Locate the cell with the specified text and output its (x, y) center coordinate. 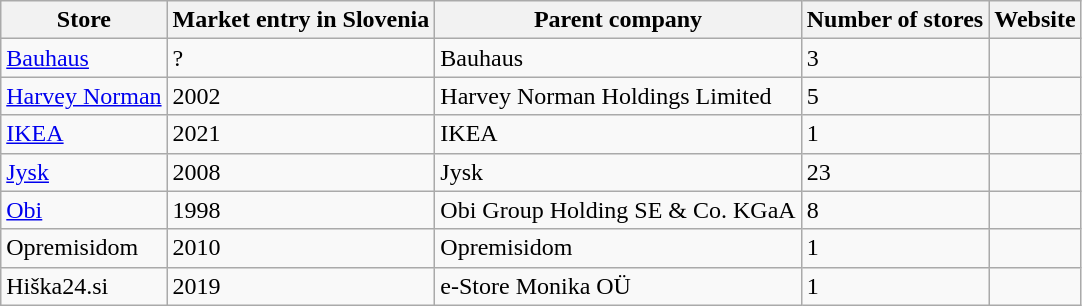
3 (895, 58)
5 (895, 96)
Harvey Norman (84, 96)
Number of stores (895, 20)
2019 (301, 286)
Obi (84, 210)
2008 (301, 172)
2010 (301, 248)
Parent company (618, 20)
Market entry in Slovenia (301, 20)
Website (1035, 20)
Harvey Norman Holdings Limited (618, 96)
2021 (301, 134)
23 (895, 172)
8 (895, 210)
? (301, 58)
Obi Group Holding SE & Co. KGaA (618, 210)
Hiška24.si (84, 286)
2002 (301, 96)
1998 (301, 210)
e-Store Monika OÜ (618, 286)
Store (84, 20)
